Return the (X, Y) coordinate for the center point of the cell that contains the specified text.  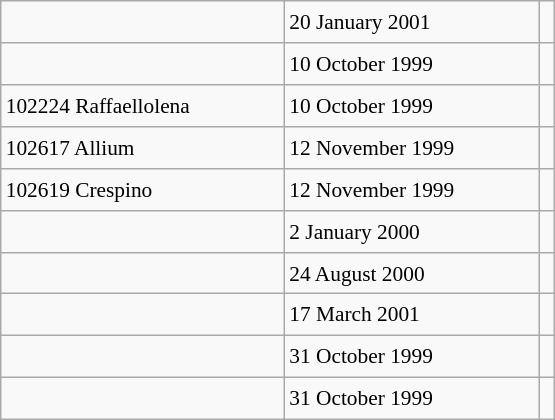
17 March 2001 (412, 315)
102619 Crespino (143, 189)
20 January 2001 (412, 22)
102224 Raffaellolena (143, 106)
2 January 2000 (412, 231)
102617 Allium (143, 148)
24 August 2000 (412, 273)
